Output the [x, y] coordinate of the center of the cell containing the given text.  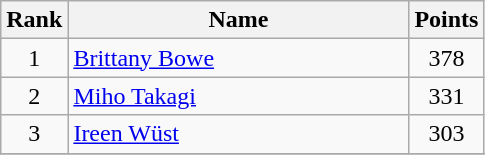
Brittany Bowe [238, 58]
Miho Takagi [238, 96]
2 [34, 96]
1 [34, 58]
331 [446, 96]
Rank [34, 20]
Ireen Wüst [238, 134]
303 [446, 134]
3 [34, 134]
378 [446, 58]
Points [446, 20]
Name [238, 20]
